Provide the [x, y] coordinate of the cell's center where the given text is located.  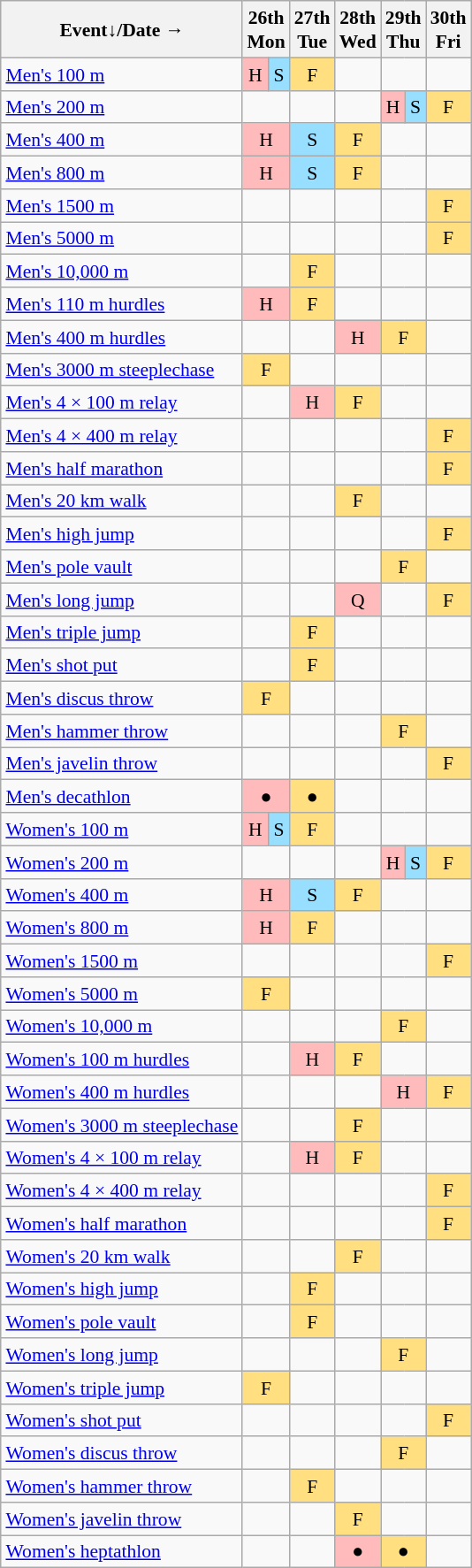
Women's 10,000 m [122, 1026]
Women's 800 m [122, 927]
Women's triple jump [122, 1387]
Men's 800 m [122, 172]
Women's half marathon [122, 1222]
Women's 200 m [122, 861]
Men's 4 × 400 m relay [122, 435]
Men's javelin throw [122, 762]
Women's pole vault [122, 1321]
Men's 100 m [122, 74]
Women's 5000 m [122, 992]
Women's 4 × 400 m relay [122, 1190]
27thTue [313, 29]
Men's 1500 m [122, 205]
Men's shot put [122, 665]
Men's 400 m [122, 140]
Event↓/Date → [122, 29]
Women's high jump [122, 1288]
Q [358, 600]
26thMon [265, 29]
Women's 1500 m [122, 960]
Women's shot put [122, 1420]
Women's discus throw [122, 1452]
Men's 4 × 100 m relay [122, 402]
Men's hammer throw [122, 730]
Women's javelin throw [122, 1518]
Men's decathlon [122, 796]
Men's 200 m [122, 106]
Women's 3000 m steeplechase [122, 1125]
30thFri [449, 29]
28thWed [358, 29]
Men's 20 km walk [122, 501]
Women's long jump [122, 1355]
Men's 110 m hurdles [122, 304]
Men's 3000 m steeplechase [122, 370]
Women's 100 m hurdles [122, 1059]
Men's triple jump [122, 631]
Men's discus throw [122, 697]
Women's 400 m hurdles [122, 1091]
Men's half marathon [122, 467]
Men's 400 m hurdles [122, 336]
Men's pole vault [122, 566]
Men's high jump [122, 534]
Women's 400 m [122, 895]
Women's 4 × 100 m relay [122, 1157]
Women's hammer throw [122, 1486]
Men's 5000 m [122, 237]
Women's 20 km walk [122, 1256]
Men's long jump [122, 600]
Women's 100 m [122, 830]
29thThu [403, 29]
Women's heptathlon [122, 1551]
Men's 10,000 m [122, 271]
